Detect which cell encompasses the target text, then output its [X, Y] center coordinate. 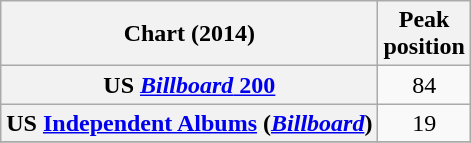
Peak position [424, 34]
US Billboard 200 [190, 85]
Chart (2014) [190, 34]
84 [424, 85]
19 [424, 123]
US Independent Albums (Billboard) [190, 123]
